Extract the [X, Y] coordinate from the center of the cell holding the provided text.  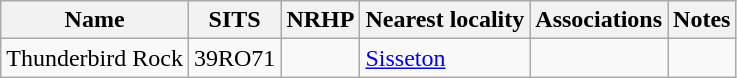
Associations [599, 20]
Nearest locality [445, 20]
SITS [234, 20]
Notes [702, 20]
Name [95, 20]
Sisseton [445, 58]
Thunderbird Rock [95, 58]
NRHP [320, 20]
39RO71 [234, 58]
